Search for the cell housing the specified text and yield its [x, y] center coordinate. 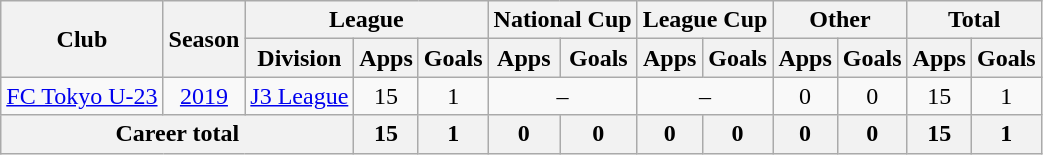
Season [204, 39]
Division [300, 58]
National Cup [562, 20]
FC Tokyo U-23 [82, 96]
League [366, 20]
Career total [178, 134]
2019 [204, 96]
Total [974, 20]
J3 League [300, 96]
League Cup [705, 20]
Club [82, 39]
Other [840, 20]
